Find where the given text appears and provide that cell's center as (X, Y) coordinate. 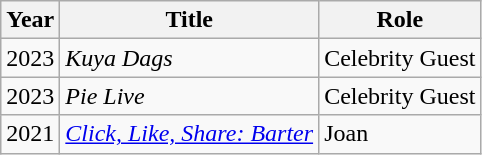
2021 (30, 134)
Year (30, 20)
Role (400, 20)
Kuya Dags (190, 58)
Joan (400, 134)
Title (190, 20)
Pie Live (190, 96)
Click, Like, Share: Barter (190, 134)
